Scan for the cell matching the given text and deliver its (x, y) coordinate at center. 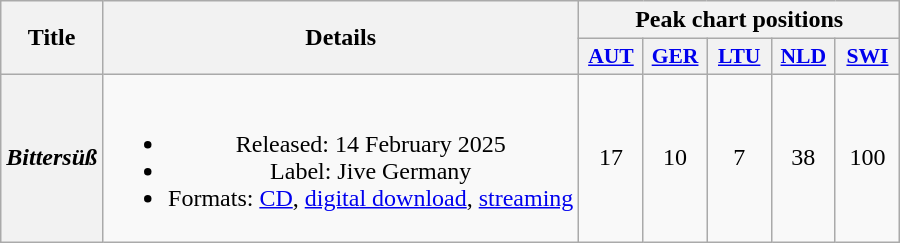
Released: 14 February 2025Label: Jive GermanyFormats: CD, digital download, streaming (341, 158)
10 (675, 158)
38 (803, 158)
LTU (739, 57)
7 (739, 158)
100 (867, 158)
Title (52, 38)
Peak chart positions (740, 20)
GER (675, 57)
Bittersüß (52, 158)
Details (341, 38)
AUT (611, 57)
17 (611, 158)
NLD (803, 57)
SWI (867, 57)
